From the cell containing the given text, extract its center point as [X, Y] coordinate. 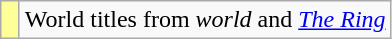
World titles from world and The Ring [205, 20]
